Identify which cell holds the provided text, then report its (x, y) central coordinate. 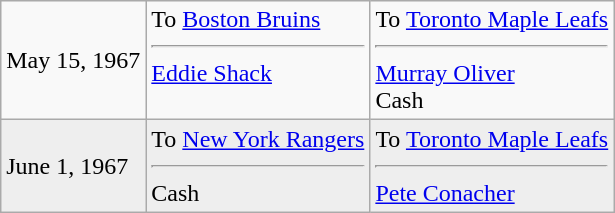
June 1, 1967 (74, 166)
To Boston BruinsEddie Shack (258, 60)
To Toronto Maple LeafsPete Conacher (492, 166)
To New York RangersCash (258, 166)
May 15, 1967 (74, 60)
To Toronto Maple LeafsMurray Oliver Cash (492, 60)
